Find where the given text appears and provide that cell's center as (X, Y) coordinate. 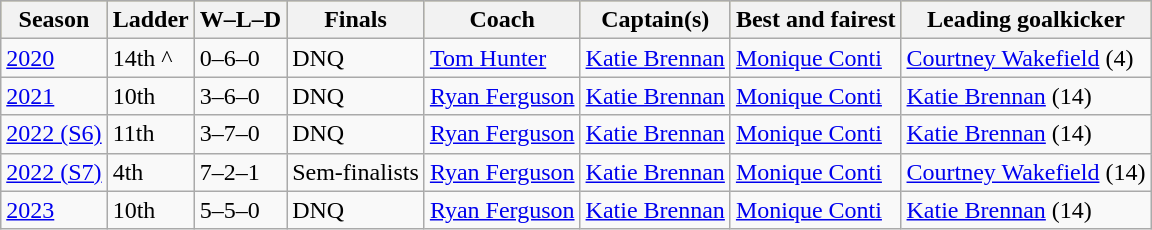
2022 (S7) (54, 172)
7–2–1 (240, 172)
Coach (502, 20)
Tom Hunter (502, 58)
Best and fairest (816, 20)
3–6–0 (240, 96)
2022 (S6) (54, 134)
4th (150, 172)
Finals (356, 20)
2023 (54, 210)
11th (150, 134)
Leading goalkicker (1026, 20)
Courtney Wakefield (4) (1026, 58)
Sem-finalists (356, 172)
2021 (54, 96)
14th ^ (150, 58)
W–L–D (240, 20)
Courtney Wakefield (14) (1026, 172)
Season (54, 20)
2020 (54, 58)
5–5–0 (240, 210)
Captain(s) (655, 20)
3–7–0 (240, 134)
Ladder (150, 20)
0–6–0 (240, 58)
